Pinpoint the cell where the given text exists, returning its [X, Y] midpoint coordinate. 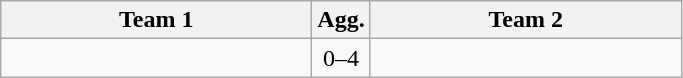
0–4 [341, 58]
Agg. [341, 20]
Team 1 [156, 20]
Team 2 [526, 20]
